Output the (x, y) coordinate of the center of the cell containing the given text.  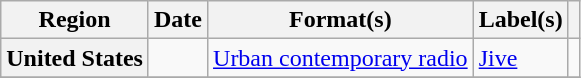
Format(s) (341, 20)
United States (75, 58)
Urban contemporary radio (341, 58)
Jive (520, 58)
Region (75, 20)
Label(s) (520, 20)
Date (178, 20)
